Output the (x, y) coordinate of the center of the cell containing the given text.  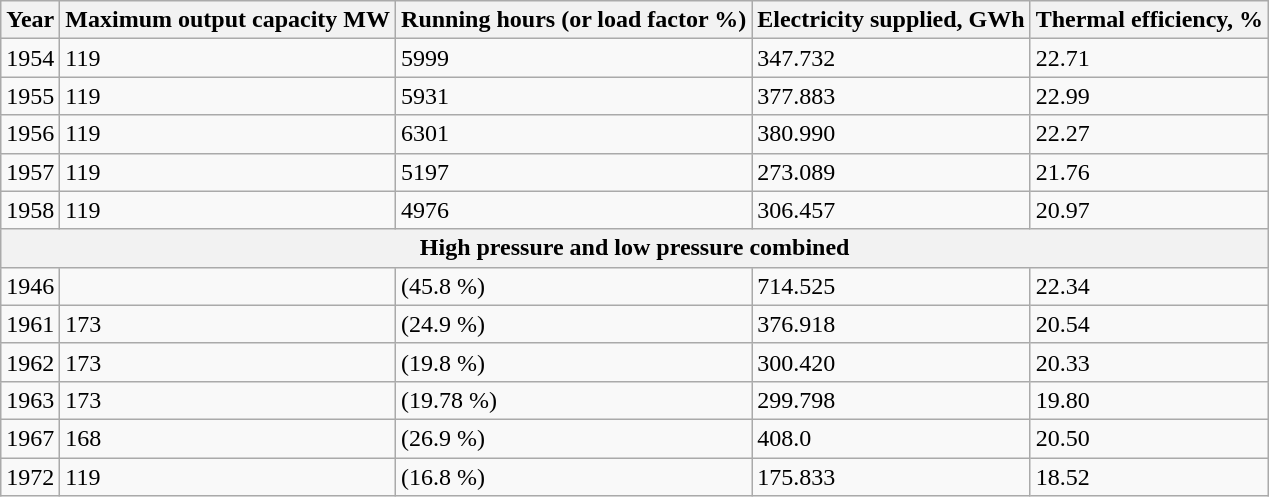
(45.8 %) (574, 286)
300.420 (891, 362)
(26.9 %) (574, 438)
High pressure and low pressure combined (635, 248)
1954 (30, 58)
5931 (574, 96)
1946 (30, 286)
19.80 (1149, 400)
(19.78 %) (574, 400)
(16.8 %) (574, 477)
20.50 (1149, 438)
20.97 (1149, 210)
306.457 (891, 210)
1967 (30, 438)
Maximum output capacity MW (228, 20)
5197 (574, 172)
376.918 (891, 324)
1961 (30, 324)
21.76 (1149, 172)
Electricity supplied, GWh (891, 20)
Year (30, 20)
1957 (30, 172)
22.99 (1149, 96)
Thermal efficiency, % (1149, 20)
175.833 (891, 477)
22.34 (1149, 286)
1955 (30, 96)
299.798 (891, 400)
168 (228, 438)
1963 (30, 400)
22.27 (1149, 134)
273.089 (891, 172)
377.883 (891, 96)
(24.9 %) (574, 324)
714.525 (891, 286)
380.990 (891, 134)
6301 (574, 134)
22.71 (1149, 58)
5999 (574, 58)
408.0 (891, 438)
(19.8 %) (574, 362)
20.33 (1149, 362)
1972 (30, 477)
347.732 (891, 58)
1958 (30, 210)
1962 (30, 362)
1956 (30, 134)
4976 (574, 210)
20.54 (1149, 324)
Running hours (or load factor %) (574, 20)
18.52 (1149, 477)
